Extract the [X, Y] coordinate from the center of the cell holding the provided text.  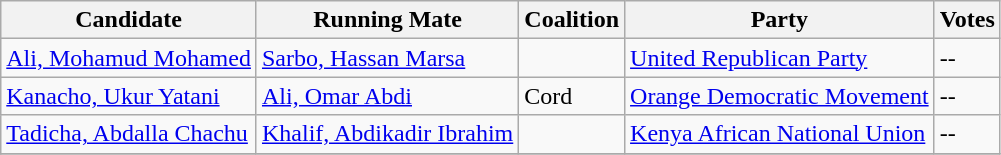
United Republican Party [780, 58]
Coalition [572, 20]
Running Mate [387, 20]
Candidate [129, 20]
Party [780, 20]
Ali, Mohamud Mohamed [129, 58]
Ali, Omar Abdi [387, 96]
Khalif, Abdikadir Ibrahim [387, 134]
Cord [572, 96]
Votes [967, 20]
Orange Democratic Movement [780, 96]
Tadicha, Abdalla Chachu [129, 134]
Kenya African National Union [780, 134]
Sarbo, Hassan Marsa [387, 58]
Kanacho, Ukur Yatani [129, 96]
